Detect which cell encompasses the target text, then output its [X, Y] center coordinate. 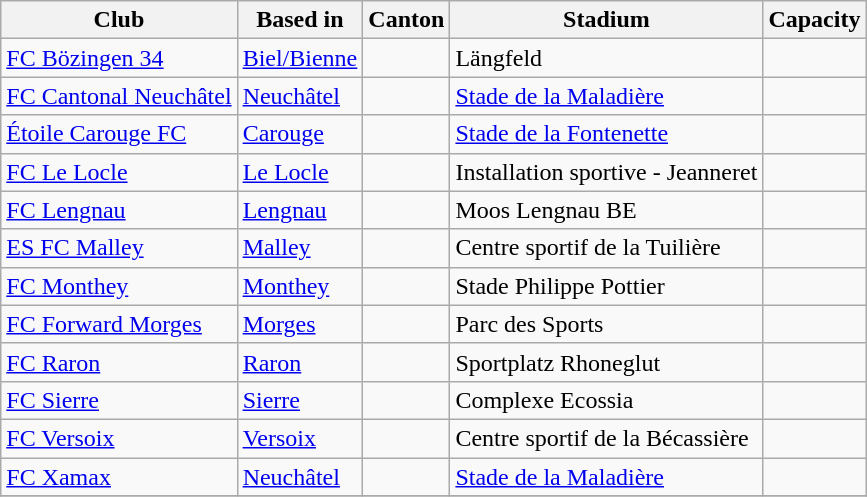
Längfeld [606, 58]
Lengnau [300, 210]
Centre sportif de la Bécassière [606, 438]
Capacity [814, 20]
Malley [300, 248]
Sierre [300, 400]
Carouge [300, 134]
Morges [300, 324]
FC Cantonal Neuchâtel [119, 96]
Le Locle [300, 172]
Stade de la Fontenette [606, 134]
FC Versoix [119, 438]
Based in [300, 20]
Stadium [606, 20]
Installation sportive - Jeanneret [606, 172]
FC Xamax [119, 477]
FC Bözingen 34 [119, 58]
Club [119, 20]
Biel/Bienne [300, 58]
Moos Lengnau BE [606, 210]
FC Monthey [119, 286]
Stade Philippe Pottier [606, 286]
Sportplatz Rhoneglut [606, 362]
Monthey [300, 286]
FC Lengnau [119, 210]
Complexe Ecossia [606, 400]
Étoile Carouge FC [119, 134]
Centre sportif de la Tuilière [606, 248]
FC Sierre [119, 400]
FC Forward Morges [119, 324]
ES FC Malley [119, 248]
FC Le Locle [119, 172]
Canton [406, 20]
Raron [300, 362]
Parc des Sports [606, 324]
Versoix [300, 438]
FC Raron [119, 362]
